From the cell containing the given text, extract its center point as [x, y] coordinate. 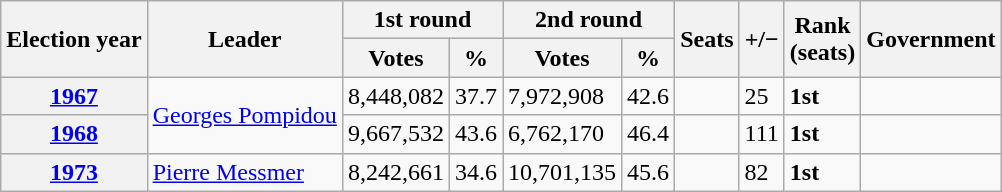
Government [931, 39]
8,242,661 [396, 172]
Seats [707, 39]
+/− [762, 39]
Election year [74, 39]
1967 [74, 96]
8,448,082 [396, 96]
10,701,135 [562, 172]
Rank(seats) [822, 39]
1973 [74, 172]
7,972,908 [562, 96]
111 [762, 134]
43.6 [476, 134]
25 [762, 96]
Pierre Messmer [244, 172]
6,762,170 [562, 134]
9,667,532 [396, 134]
45.6 [648, 172]
34.6 [476, 172]
37.7 [476, 96]
1st round [422, 20]
2nd round [589, 20]
46.4 [648, 134]
1968 [74, 134]
Leader [244, 39]
Georges Pompidou [244, 115]
42.6 [648, 96]
82 [762, 172]
